Locate the cell with the specified text and output its [x, y] center coordinate. 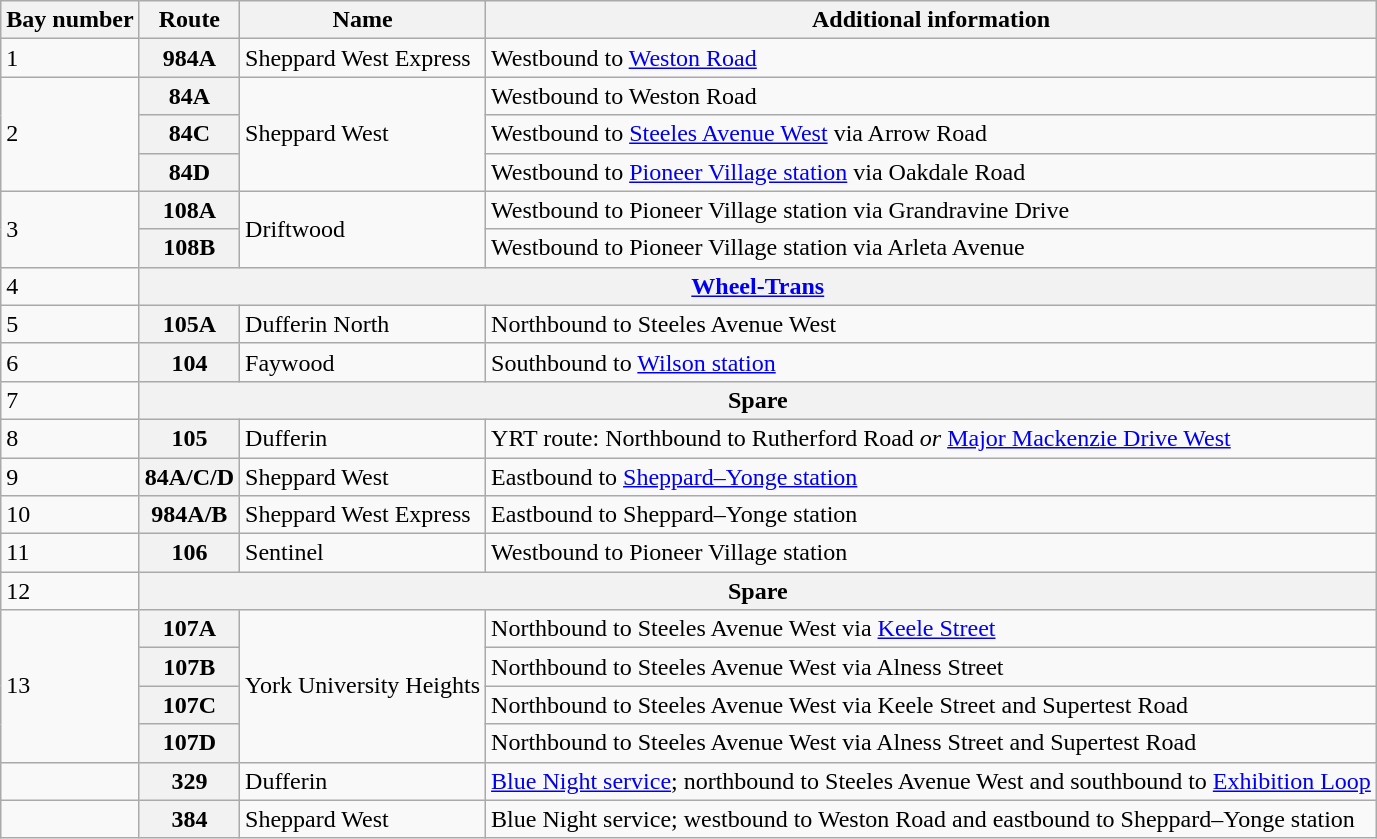
Additional information [932, 20]
1 [70, 58]
YRT route: Northbound to Rutherford Road or Major Mackenzie Drive West [932, 438]
107C [189, 705]
7 [70, 400]
329 [189, 781]
8 [70, 438]
Westbound to Pioneer Village station via Grandravine Drive [932, 210]
Driftwood [363, 229]
Route [189, 20]
84A [189, 96]
105 [189, 438]
84D [189, 172]
84A/C/D [189, 477]
10 [70, 515]
9 [70, 477]
12 [70, 591]
106 [189, 553]
13 [70, 686]
984A [189, 58]
384 [189, 819]
Northbound to Steeles Avenue West via Keele Street and Supertest Road [932, 705]
107B [189, 667]
2 [70, 134]
3 [70, 229]
Westbound to Pioneer Village station via Oakdale Road [932, 172]
Westbound to Pioneer Village station via Arleta Avenue [932, 248]
84C [189, 134]
104 [189, 362]
Sentinel [363, 553]
Westbound to Steeles Avenue West via Arrow Road [932, 134]
Southbound to Wilson station [932, 362]
Northbound to Steeles Avenue West via Keele Street [932, 629]
Bay number [70, 20]
6 [70, 362]
4 [70, 286]
11 [70, 553]
Name [363, 20]
984A/B [189, 515]
Northbound to Steeles Avenue West via Alness Street and Supertest Road [932, 743]
Northbound to Steeles Avenue West via Alness Street [932, 667]
Blue Night service; westbound to Weston Road and eastbound to Sheppard–Yonge station [932, 819]
Northbound to Steeles Avenue West [932, 324]
Westbound to Pioneer Village station [932, 553]
107A [189, 629]
Wheel-Trans [758, 286]
107D [189, 743]
105A [189, 324]
5 [70, 324]
Blue Night service; northbound to Steeles Avenue West and southbound to Exhibition Loop [932, 781]
Dufferin North [363, 324]
Faywood [363, 362]
108A [189, 210]
108B [189, 248]
York University Heights [363, 686]
